Output the (X, Y) coordinate of the center of the cell containing the given text.  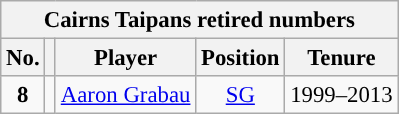
Aaron Grabau (125, 95)
SG (240, 95)
Player (125, 58)
Tenure (342, 58)
Position (240, 58)
Cairns Taipans retired numbers (200, 20)
No. (23, 58)
1999–2013 (342, 95)
8 (23, 95)
